Scan for the cell matching the given text and deliver its (x, y) coordinate at center. 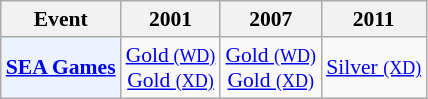
2007 (270, 19)
Event (61, 19)
Silver (XD) (374, 68)
2001 (171, 19)
2011 (374, 19)
SEA Games (61, 68)
